Return the [x, y] coordinate for the center point of the cell that contains the specified text.  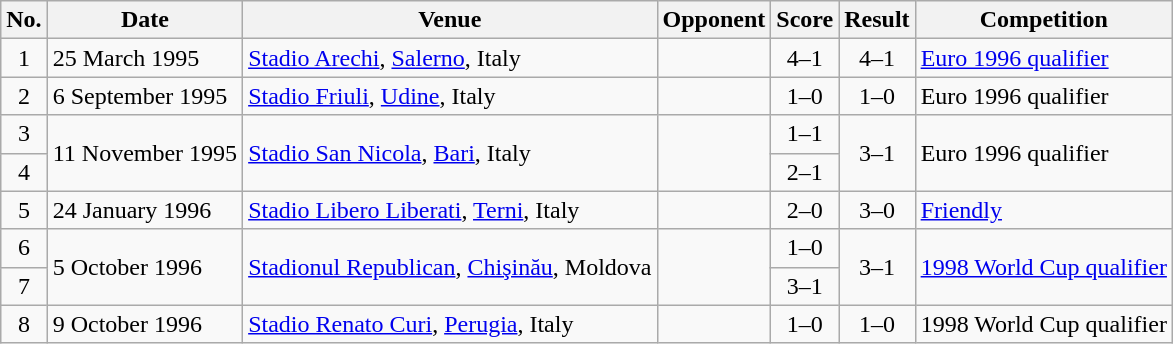
6 [24, 248]
6 September 1995 [144, 96]
8 [24, 324]
Stadio San Nicola, Bari, Italy [450, 153]
1 [24, 58]
9 October 1996 [144, 324]
7 [24, 286]
5 [24, 210]
Stadionul Republican, Chişinău, Moldova [450, 267]
11 November 1995 [144, 153]
25 March 1995 [144, 58]
2–0 [805, 210]
3 [24, 134]
Result [877, 20]
2–1 [805, 172]
Stadio Friuli, Udine, Italy [450, 96]
3–0 [877, 210]
Venue [450, 20]
Stadio Libero Liberati, Terni, Italy [450, 210]
Stadio Renato Curi, Perugia, Italy [450, 324]
4 [24, 172]
1–1 [805, 134]
24 January 1996 [144, 210]
Stadio Arechi, Salerno, Italy [450, 58]
2 [24, 96]
Date [144, 20]
Competition [1044, 20]
No. [24, 20]
Friendly [1044, 210]
5 October 1996 [144, 267]
Opponent [714, 20]
Score [805, 20]
